Identify which cell holds the provided text, then report its [x, y] central coordinate. 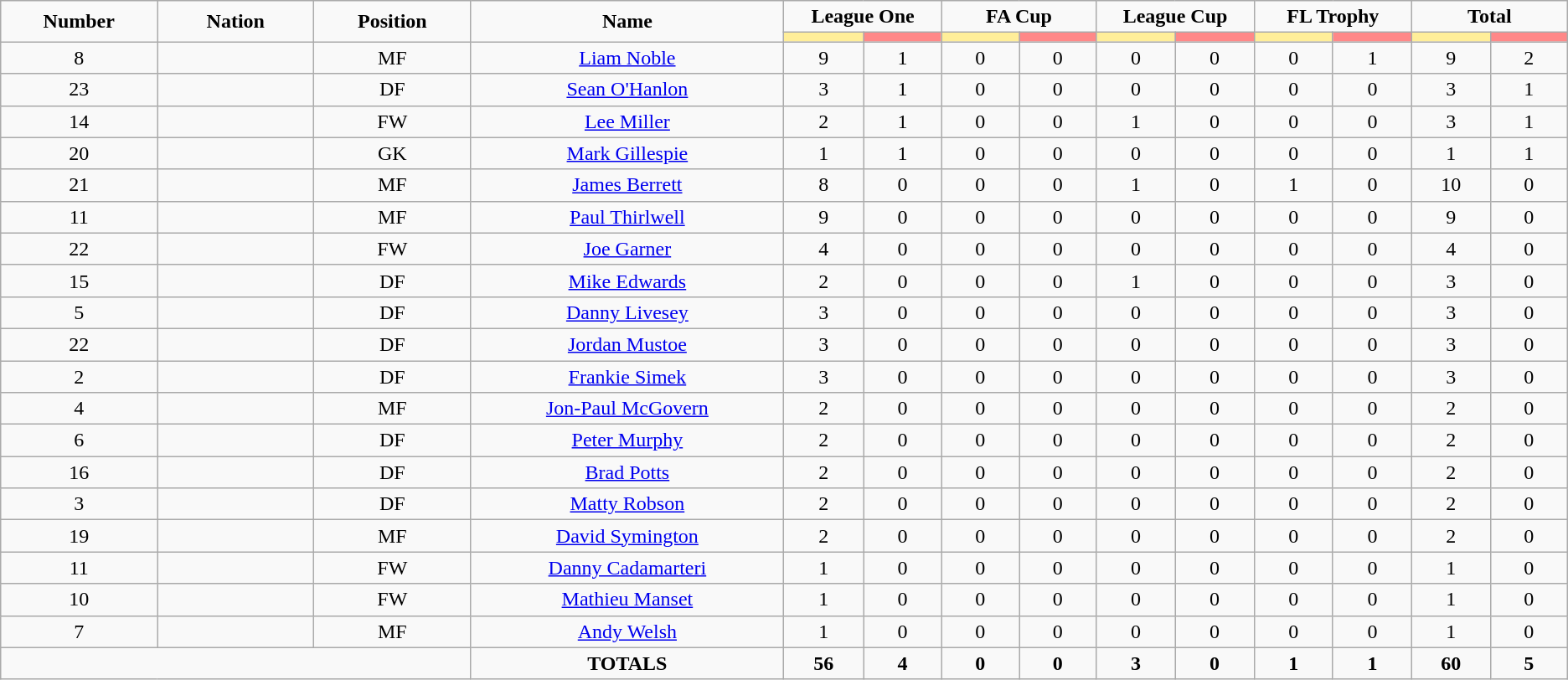
Jon-Paul McGovern [627, 409]
23 [79, 90]
Danny Livesey [627, 312]
Danny Cadamarteri [627, 568]
Lee Miller [627, 121]
19 [79, 536]
21 [79, 185]
TOTALS [627, 663]
6 [79, 440]
Nation [236, 22]
Matty Robson [627, 504]
GK [392, 153]
16 [79, 472]
David Symington [627, 536]
Liam Noble [627, 58]
Jordan Mustoe [627, 344]
Joe Garner [627, 249]
Total [1489, 17]
14 [79, 121]
20 [79, 153]
Frankie Simek [627, 376]
James Berrett [627, 185]
League Cup [1175, 17]
Mathieu Manset [627, 600]
FA Cup [1019, 17]
60 [1451, 663]
Mark Gillespie [627, 153]
Name [627, 22]
15 [79, 281]
Brad Potts [627, 472]
Sean O'Hanlon [627, 90]
Andy Welsh [627, 631]
7 [79, 631]
FL Trophy [1333, 17]
League One [863, 17]
Peter Murphy [627, 440]
Number [79, 22]
Position [392, 22]
56 [824, 663]
Mike Edwards [627, 281]
Paul Thirlwell [627, 217]
